Detect which cell encompasses the target text, then output its [X, Y] center coordinate. 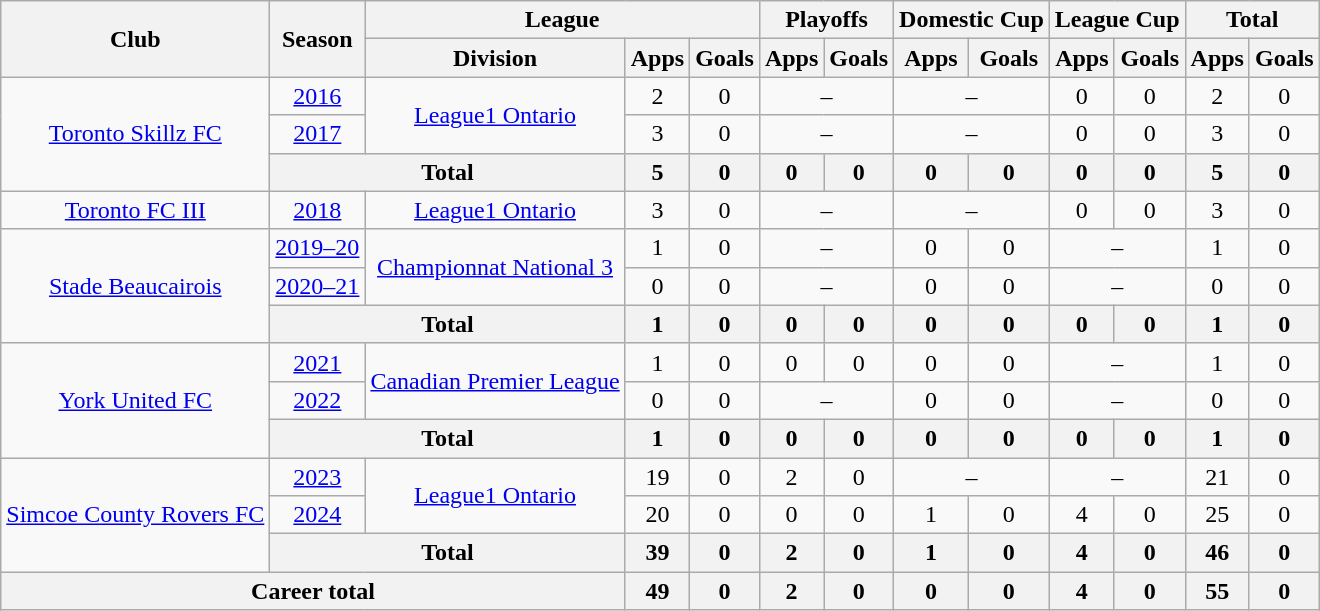
Club [136, 39]
2016 [318, 96]
2024 [318, 515]
39 [657, 553]
Season [318, 39]
York United FC [136, 400]
Stade Beaucairois [136, 286]
2018 [318, 210]
21 [1217, 477]
20 [657, 515]
2019–20 [318, 248]
Championnat National 3 [495, 267]
Canadian Premier League [495, 381]
2017 [318, 134]
Division [495, 58]
Domestic Cup [972, 20]
25 [1217, 515]
46 [1217, 553]
Toronto Skillz FC [136, 134]
19 [657, 477]
League [562, 20]
2020–21 [318, 286]
Simcoe County Rovers FC [136, 515]
League Cup [1117, 20]
55 [1217, 591]
2021 [318, 362]
49 [657, 591]
2023 [318, 477]
2022 [318, 400]
Career total [313, 591]
Toronto FC III [136, 210]
Playoffs [826, 20]
